Return the (X, Y) coordinate for the center point of the cell that contains the specified text.  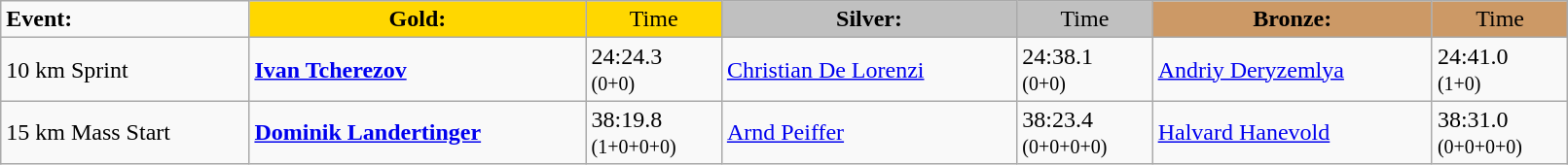
38:31.0(0+0+0+0) (1499, 132)
Dominik Landertinger (418, 132)
Christian De Lorenzi (868, 70)
38:19.8(1+0+0+0) (654, 132)
Ivan Tcherezov (418, 70)
Halvard Hanevold (1293, 132)
Arnd Peiffer (868, 132)
Andriy Deryzemlya (1293, 70)
Silver: (868, 19)
10 km Sprint (125, 70)
Gold: (418, 19)
Event: (125, 19)
24:24.3(0+0) (654, 70)
Bronze: (1293, 19)
24:41.0(1+0) (1499, 70)
38:23.4(0+0+0+0) (1084, 132)
24:38.1(0+0) (1084, 70)
15 km Mass Start (125, 132)
